Capture the cell that displays the provided text and extract its (X, Y) central coordinate. 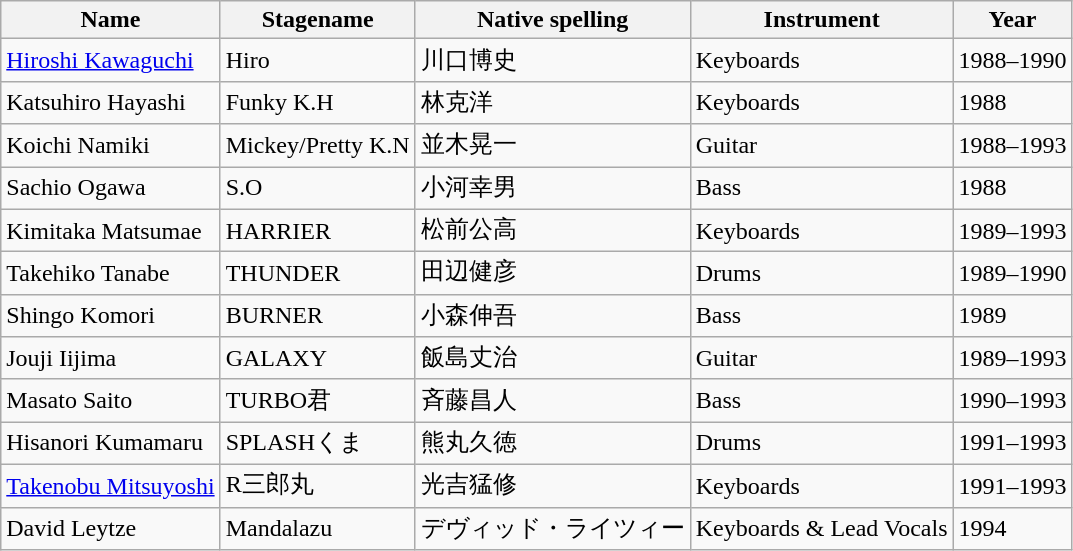
Takenobu Mitsuyoshi (110, 486)
Stagename (318, 20)
Jouji Iijima (110, 358)
林克洋 (552, 102)
Sachio Ogawa (110, 188)
並木晃一 (552, 146)
飯島丈治 (552, 358)
Shingo Komori (110, 316)
1988–1993 (1012, 146)
Kimitaka Matsumae (110, 230)
Year (1012, 20)
1990–1993 (1012, 400)
小河幸男 (552, 188)
HARRIER (318, 230)
Hiro (318, 60)
1989–1990 (1012, 274)
松前公高 (552, 230)
デヴィッド・ライツィー (552, 528)
田辺健彦 (552, 274)
THUNDER (318, 274)
1989 (1012, 316)
Takehiko Tanabe (110, 274)
光吉猛修 (552, 486)
R三郎丸 (318, 486)
Koichi Namiki (110, 146)
David Leytze (110, 528)
川口博史 (552, 60)
Name (110, 20)
S.O (318, 188)
小森伸吾 (552, 316)
斉藤昌人 (552, 400)
GALAXY (318, 358)
Native spelling (552, 20)
Keyboards & Lead Vocals (822, 528)
Mandalazu (318, 528)
Hisanori Kumamaru (110, 444)
Instrument (822, 20)
Katsuhiro Hayashi (110, 102)
SPLASHくま (318, 444)
Mickey/Pretty K.N (318, 146)
1988–1990 (1012, 60)
Hiroshi Kawaguchi (110, 60)
TURBO君 (318, 400)
熊丸久徳 (552, 444)
BURNER (318, 316)
Funky K.H (318, 102)
1994 (1012, 528)
Masato Saito (110, 400)
